Identify which cell holds the provided text, then report its [X, Y] central coordinate. 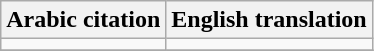
Arabic citation [84, 20]
English translation [269, 20]
